Identify which cell holds the provided text, then report its [x, y] central coordinate. 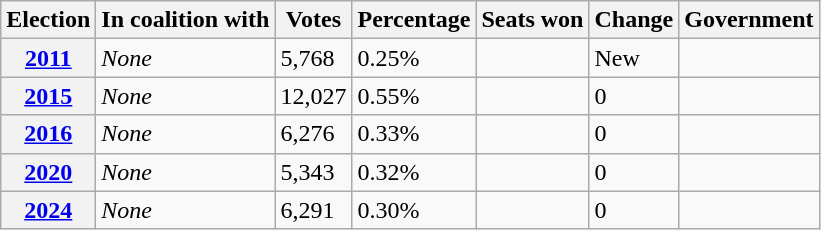
2016 [48, 134]
0.33% [414, 134]
2015 [48, 96]
New [634, 58]
Change [634, 20]
In coalition with [186, 20]
5,343 [314, 172]
0.55% [414, 96]
2020 [48, 172]
0.25% [414, 58]
0.32% [414, 172]
Government [749, 20]
Votes [314, 20]
Percentage [414, 20]
0.30% [414, 210]
6,291 [314, 210]
5,768 [314, 58]
2011 [48, 58]
2024 [48, 210]
Seats won [532, 20]
Election [48, 20]
12,027 [314, 96]
6,276 [314, 134]
